From the cell containing the given text, extract its center point as (x, y) coordinate. 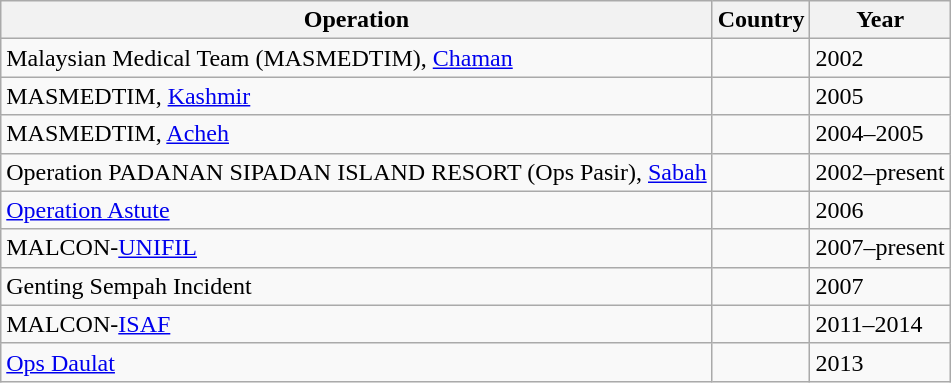
2013 (880, 362)
2006 (880, 210)
Operation PADANAN SIPADAN ISLAND RESORT (Ops Pasir), Sabah (356, 172)
2002 (880, 58)
MALCON-ISAF (356, 324)
Operation Astute (356, 210)
Genting Sempah Incident (356, 286)
2011–2014 (880, 324)
2007–present (880, 248)
2002–present (880, 172)
MASMEDTIM, Kashmir (356, 96)
2007 (880, 286)
MALCON-UNIFIL (356, 248)
2004–2005 (880, 134)
Year (880, 20)
Operation (356, 20)
Malaysian Medical Team (MASMEDTIM), Chaman (356, 58)
2005 (880, 96)
MASMEDTIM, Acheh (356, 134)
Country (761, 20)
Ops Daulat (356, 362)
